Return the [x, y] coordinate for the center point of the cell that contains the specified text.  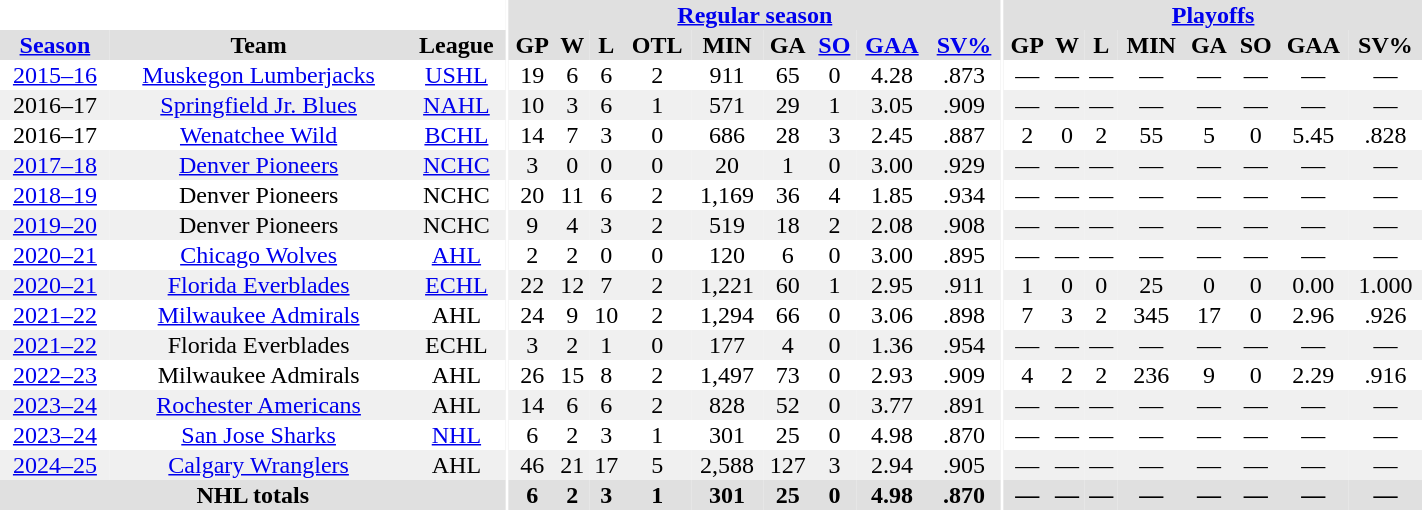
NHL totals [252, 495]
Season [55, 45]
571 [727, 105]
1,294 [727, 315]
2017–18 [55, 165]
3.77 [892, 405]
.954 [964, 345]
828 [727, 405]
.828 [1386, 135]
.911 [964, 285]
2.93 [892, 375]
San Jose Sharks [259, 435]
OTL [657, 45]
15 [572, 375]
0.00 [1314, 285]
686 [727, 135]
Regular season [754, 15]
3.06 [892, 315]
5.45 [1314, 135]
2.29 [1314, 375]
2.95 [892, 285]
.934 [964, 195]
.895 [964, 255]
55 [1151, 135]
18 [788, 225]
.905 [964, 465]
46 [532, 465]
.873 [964, 75]
2.96 [1314, 315]
.898 [964, 315]
120 [727, 255]
8 [606, 375]
.929 [964, 165]
.916 [1386, 375]
1.000 [1386, 285]
League [456, 45]
.926 [1386, 315]
24 [532, 315]
NHL [456, 435]
1.36 [892, 345]
66 [788, 315]
.891 [964, 405]
65 [788, 75]
36 [788, 195]
73 [788, 375]
2019–20 [55, 225]
236 [1151, 375]
Playoffs [1213, 15]
29 [788, 105]
2024–25 [55, 465]
1,221 [727, 285]
2,588 [727, 465]
1,169 [727, 195]
Rochester Americans [259, 405]
2022–23 [55, 375]
.887 [964, 135]
1,497 [727, 375]
21 [572, 465]
2.45 [892, 135]
12 [572, 285]
Wenatchee Wild [259, 135]
11 [572, 195]
52 [788, 405]
USHL [456, 75]
Muskegon Lumberjacks [259, 75]
2015–16 [55, 75]
22 [532, 285]
60 [788, 285]
26 [532, 375]
2018–19 [55, 195]
4.28 [892, 75]
2.08 [892, 225]
Chicago Wolves [259, 255]
NAHL [456, 105]
BCHL [456, 135]
345 [1151, 315]
519 [727, 225]
Calgary Wranglers [259, 465]
1.85 [892, 195]
28 [788, 135]
2.94 [892, 465]
911 [727, 75]
127 [788, 465]
19 [532, 75]
Springfield Jr. Blues [259, 105]
177 [727, 345]
3.05 [892, 105]
.908 [964, 225]
Team [259, 45]
